Provide the [x, y] coordinate of the cell's center where the given text is located.  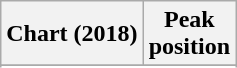
Peakposition [189, 34]
Chart (2018) [72, 34]
